Pinpoint the cell where the given text exists, returning its (X, Y) midpoint coordinate. 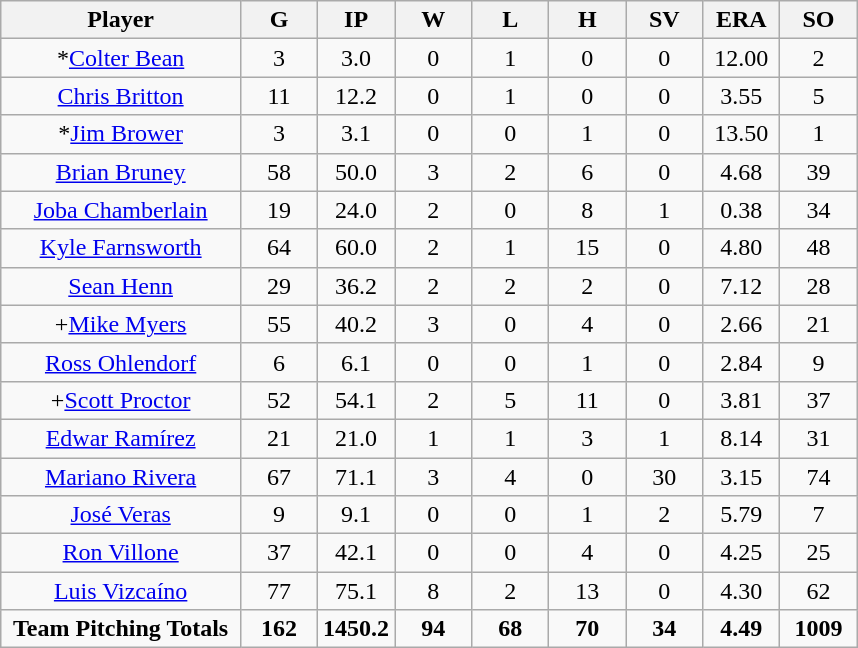
21.0 (356, 438)
39 (818, 172)
+Mike Myers (121, 324)
28 (818, 286)
Team Pitching Totals (121, 629)
52 (280, 400)
ERA (742, 20)
Luis Vizcaíno (121, 591)
60.0 (356, 248)
70 (588, 629)
4.80 (742, 248)
55 (280, 324)
36.2 (356, 286)
94 (434, 629)
30 (664, 477)
7.12 (742, 286)
H (588, 20)
77 (280, 591)
40.2 (356, 324)
62 (818, 591)
58 (280, 172)
162 (280, 629)
Ron Villone (121, 553)
3.81 (742, 400)
7 (818, 515)
19 (280, 210)
64 (280, 248)
5.79 (742, 515)
4.30 (742, 591)
3.0 (356, 58)
Player (121, 20)
Sean Henn (121, 286)
25 (818, 553)
1009 (818, 629)
74 (818, 477)
31 (818, 438)
IP (356, 20)
Chris Britton (121, 96)
W (434, 20)
67 (280, 477)
68 (510, 629)
4.68 (742, 172)
G (280, 20)
42.1 (356, 553)
+Scott Proctor (121, 400)
13.50 (742, 134)
4.49 (742, 629)
9.1 (356, 515)
75.1 (356, 591)
13 (588, 591)
Edwar Ramírez (121, 438)
24.0 (356, 210)
2.66 (742, 324)
54.1 (356, 400)
48 (818, 248)
José Veras (121, 515)
*Jim Brower (121, 134)
Joba Chamberlain (121, 210)
4.25 (742, 553)
50.0 (356, 172)
SV (664, 20)
6.1 (356, 362)
15 (588, 248)
12.2 (356, 96)
12.00 (742, 58)
0.38 (742, 210)
3.55 (742, 96)
3.15 (742, 477)
29 (280, 286)
Ross Ohlendorf (121, 362)
Brian Bruney (121, 172)
3.1 (356, 134)
Mariano Rivera (121, 477)
Kyle Farnsworth (121, 248)
71.1 (356, 477)
1450.2 (356, 629)
SO (818, 20)
L (510, 20)
*Colter Bean (121, 58)
2.84 (742, 362)
8.14 (742, 438)
